Detect which cell encompasses the target text, then output its [x, y] center coordinate. 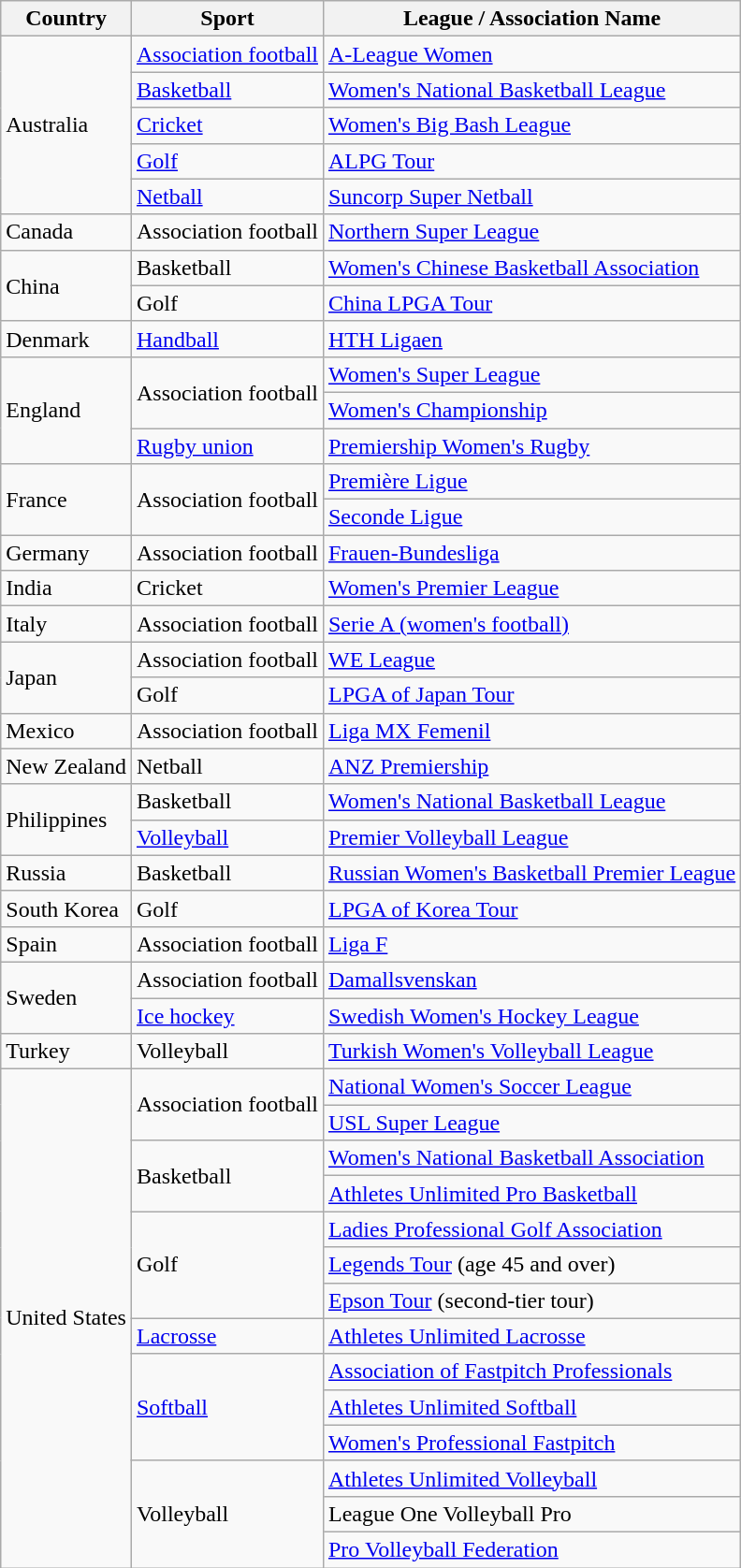
Première Ligue [531, 482]
USL Super League [531, 1123]
WE League [531, 660]
ANZ Premiership [531, 766]
Premier Volleyball League [531, 837]
Women's Chinese Basketball Association [531, 268]
Frauen-Bundesliga [531, 553]
LPGA of Korea Tour [531, 908]
Lacrosse [226, 1336]
Sport [226, 19]
Country [66, 19]
Canada [66, 232]
Russian Women's Basketball Premier League [531, 873]
China LPGA Tour [531, 303]
United States [66, 1319]
Suncorp Super Netball [531, 196]
Premiership Women's Rugby [531, 446]
HTH Ligaen [531, 339]
Legends Tour (age 45 and over) [531, 1265]
Liga F [531, 944]
China [66, 285]
Athletes Unlimited Volleyball [531, 1478]
Women's Professional Fastpitch [531, 1443]
France [66, 500]
New Zealand [66, 766]
Turkish Women's Volleyball League [531, 1052]
England [66, 410]
Athletes Unlimited Softball [531, 1407]
Serie A (women's football) [531, 624]
Philippines [66, 820]
National Women's Soccer League [531, 1087]
Spain [66, 944]
Ice hockey [226, 1015]
Handball [226, 339]
Australia [66, 125]
League / Association Name [531, 19]
Denmark [66, 339]
LPGA of Japan Tour [531, 695]
Association of Fastpitch Professionals [531, 1372]
Liga MX Femenil [531, 731]
Turkey [66, 1052]
Softball [226, 1407]
Italy [66, 624]
Women's Premier League [531, 588]
Women's National Basketball Association [531, 1158]
Mexico [66, 731]
Epson Tour (second-tier tour) [531, 1300]
Women's Super League [531, 374]
India [66, 588]
A-League Women [531, 54]
Women's Big Bash League [531, 125]
Damallsvenskan [531, 980]
Seconde Ligue [531, 517]
Athletes Unlimited Lacrosse [531, 1336]
Women's Championship [531, 410]
Athletes Unlimited Pro Basketball [531, 1194]
League One Volleyball Pro [531, 1514]
Northern Super League [531, 232]
South Korea [66, 908]
Swedish Women's Hockey League [531, 1015]
Pro Volleyball Federation [531, 1549]
Japan [66, 677]
ALPG Tour [531, 161]
Russia [66, 873]
Rugby union [226, 446]
Sweden [66, 997]
Ladies Professional Golf Association [531, 1229]
Germany [66, 553]
